Scan for the cell matching the given text and deliver its (X, Y) coordinate at center. 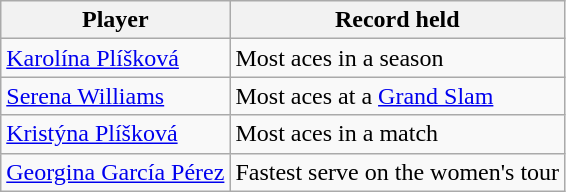
Karolína Plíšková (116, 58)
Most aces in a match (398, 134)
Most aces at a Grand Slam (398, 96)
Player (116, 20)
Fastest serve on the women's tour (398, 172)
Most aces in a season (398, 58)
Georgina García Pérez (116, 172)
Record held (398, 20)
Kristýna Plíšková (116, 134)
Serena Williams (116, 96)
